Determine the [X, Y] coordinate at the center of the cell enclosing the given text.  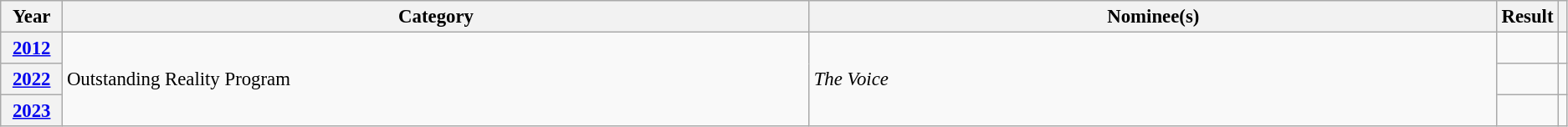
Year [32, 17]
The Voice [1153, 80]
Nominee(s) [1153, 17]
2022 [32, 79]
2023 [32, 111]
Outstanding Reality Program [437, 80]
Result [1528, 17]
Category [437, 17]
2012 [32, 48]
